For the text-containing cell, return its midpoint in [X, Y] coordinate format. 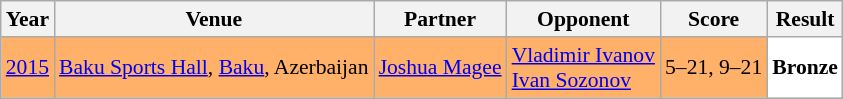
Result [805, 19]
Vladimir Ivanov Ivan Sozonov [584, 68]
Year [28, 19]
Partner [440, 19]
Opponent [584, 19]
Joshua Magee [440, 68]
2015 [28, 68]
5–21, 9–21 [714, 68]
Baku Sports Hall, Baku, Azerbaijan [214, 68]
Score [714, 19]
Venue [214, 19]
Bronze [805, 68]
